Extract the [X, Y] coordinate from the center of the cell holding the provided text.  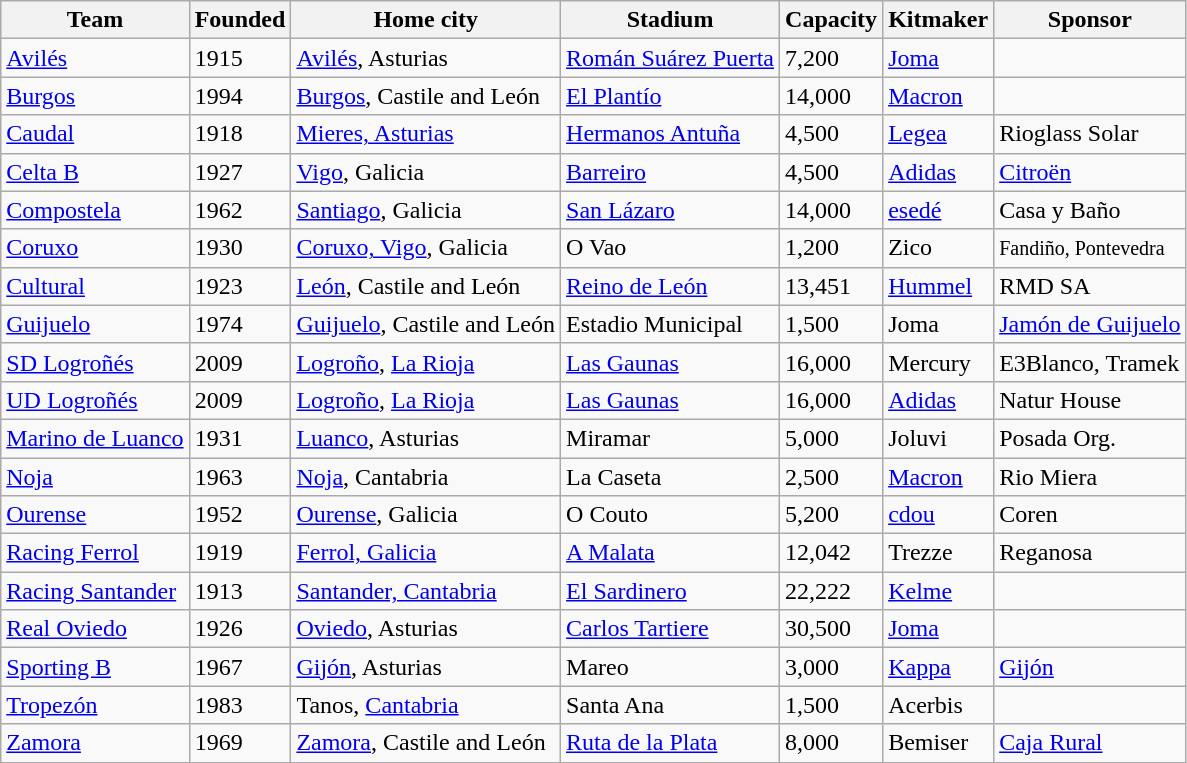
13,451 [832, 286]
Santa Ana [670, 705]
Home city [426, 20]
Joluvi [938, 438]
Mercury [938, 362]
8,000 [832, 743]
cdou [938, 515]
Celta B [95, 172]
Rioglass Solar [1090, 134]
Ourense, Galicia [426, 515]
1952 [240, 515]
Tropezón [95, 705]
Guijuelo [95, 324]
Luanco, Asturias [426, 438]
Avilés [95, 58]
1930 [240, 248]
30,500 [832, 629]
Tanos, Cantabria [426, 705]
2,500 [832, 477]
Posada Org. [1090, 438]
Zico [938, 248]
Compostela [95, 210]
Hummel [938, 286]
1983 [240, 705]
Sponsor [1090, 20]
Natur House [1090, 400]
Ferrol, Galicia [426, 553]
1969 [240, 743]
Coruxo, Vigo, Galicia [426, 248]
Santiago, Galicia [426, 210]
5,200 [832, 515]
1918 [240, 134]
Mareo [670, 667]
12,042 [832, 553]
O Vao [670, 248]
La Caseta [670, 477]
3,000 [832, 667]
Burgos [95, 96]
Caudal [95, 134]
Vigo, Galicia [426, 172]
1919 [240, 553]
León, Castile and León [426, 286]
Miramar [670, 438]
Noja, Cantabria [426, 477]
Santander, Cantabria [426, 591]
UD Logroñés [95, 400]
Mieres, Asturias [426, 134]
Acerbis [938, 705]
Rio Miera [1090, 477]
Román Suárez Puerta [670, 58]
Barreiro [670, 172]
22,222 [832, 591]
Guijuelo, Castile and León [426, 324]
1974 [240, 324]
Sporting B [95, 667]
Burgos, Castile and León [426, 96]
Oviedo, Asturias [426, 629]
Cultural [95, 286]
Jamón de Guijuelo [1090, 324]
Zamora, Castile and León [426, 743]
1915 [240, 58]
1913 [240, 591]
1962 [240, 210]
Marino de Luanco [95, 438]
Coren [1090, 515]
7,200 [832, 58]
1967 [240, 667]
Trezze [938, 553]
Racing Santander [95, 591]
E3Blanco, Tramek [1090, 362]
Fandiño, Pontevedra [1090, 248]
1931 [240, 438]
Reino de León [670, 286]
Kitmaker [938, 20]
Founded [240, 20]
Ourense [95, 515]
Bemiser [938, 743]
El Sardinero [670, 591]
Stadium [670, 20]
Legea [938, 134]
Gijón, Asturias [426, 667]
Gijón [1090, 667]
San Lázaro [670, 210]
Ruta de la Plata [670, 743]
1994 [240, 96]
Real Oviedo [95, 629]
1963 [240, 477]
Kelme [938, 591]
5,000 [832, 438]
Casa y Baño [1090, 210]
esedé [938, 210]
Caja Rural [1090, 743]
Hermanos Antuña [670, 134]
Racing Ferrol [95, 553]
RMD SA [1090, 286]
Kappa [938, 667]
Citroën [1090, 172]
Zamora [95, 743]
O Couto [670, 515]
Capacity [832, 20]
1927 [240, 172]
Coruxo [95, 248]
El Plantío [670, 96]
1926 [240, 629]
1,200 [832, 248]
Reganosa [1090, 553]
Noja [95, 477]
Carlos Tartiere [670, 629]
A Malata [670, 553]
SD Logroñés [95, 362]
Avilés, Asturias [426, 58]
Estadio Municipal [670, 324]
Team [95, 20]
1923 [240, 286]
